Search for the cell housing the specified text and yield its (X, Y) center coordinate. 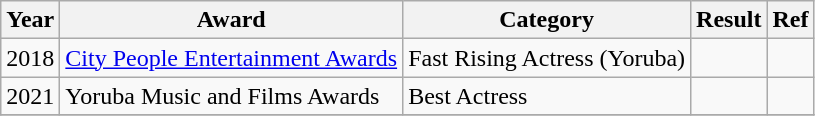
Award (232, 20)
Fast Rising Actress (Yoruba) (547, 58)
Yoruba Music and Films Awards (232, 96)
2021 (30, 96)
Result (729, 20)
City People Entertainment Awards (232, 58)
Ref (790, 20)
Best Actress (547, 96)
Category (547, 20)
2018 (30, 58)
Year (30, 20)
